Locate the cell with the specified text and output its (X, Y) center coordinate. 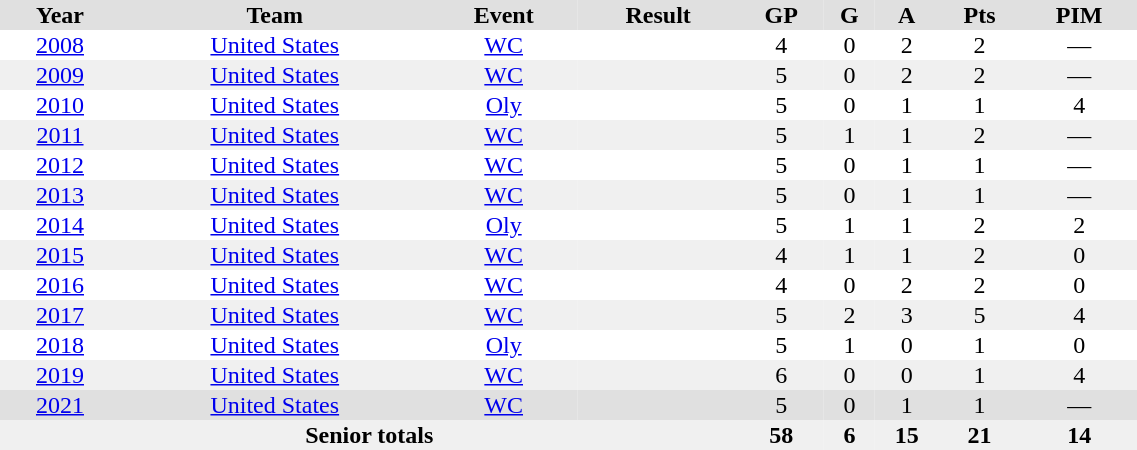
15 (906, 435)
Senior totals (369, 435)
2012 (60, 165)
Result (658, 15)
2015 (60, 255)
2019 (60, 375)
2016 (60, 285)
G (850, 15)
2008 (60, 45)
58 (780, 435)
2017 (60, 315)
2021 (60, 405)
2009 (60, 75)
A (906, 15)
2011 (60, 135)
21 (979, 435)
2018 (60, 345)
2010 (60, 105)
Year (60, 15)
2014 (60, 225)
2013 (60, 195)
GP (780, 15)
Team (275, 15)
Pts (979, 15)
3 (906, 315)
Event (504, 15)
